From the cell containing the given text, extract its center point as [X, Y] coordinate. 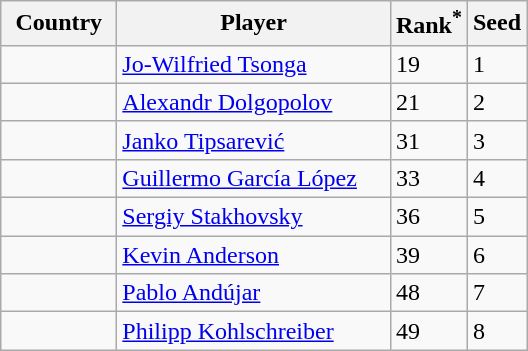
31 [428, 140]
21 [428, 102]
Pablo Andújar [254, 293]
Seed [496, 24]
4 [496, 178]
49 [428, 331]
Rank* [428, 24]
Player [254, 24]
2 [496, 102]
Kevin Anderson [254, 255]
6 [496, 255]
Jo-Wilfried Tsonga [254, 64]
36 [428, 217]
Janko Tipsarević [254, 140]
3 [496, 140]
Alexandr Dolgopolov [254, 102]
7 [496, 293]
Sergiy Stakhovsky [254, 217]
Guillermo García López [254, 178]
39 [428, 255]
48 [428, 293]
19 [428, 64]
5 [496, 217]
8 [496, 331]
Philipp Kohlschreiber [254, 331]
1 [496, 64]
Country [59, 24]
33 [428, 178]
